For the text-containing cell, return its midpoint in (x, y) coordinate format. 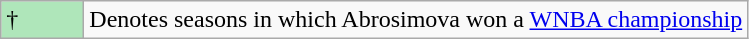
Denotes seasons in which Abrosimova won a WNBA championship (416, 20)
† (42, 20)
